Determine the (x, y) coordinate at the center of the cell enclosing the given text.  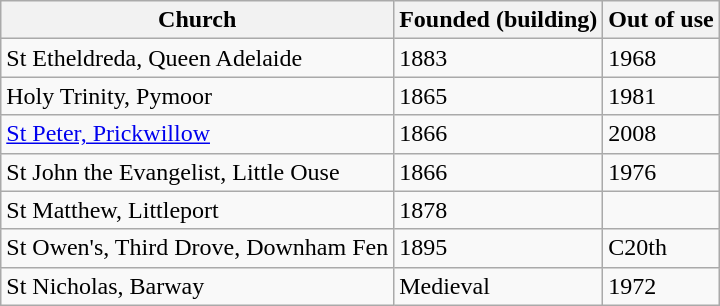
Founded (building) (498, 20)
St Owen's, Third Drove, Downham Fen (198, 248)
1878 (498, 210)
1895 (498, 248)
Church (198, 20)
1883 (498, 58)
1981 (661, 96)
1976 (661, 172)
St Etheldreda, Queen Adelaide (198, 58)
St John the Evangelist, Little Ouse (198, 172)
St Peter, Prickwillow (198, 134)
C20th (661, 248)
St Matthew, Littleport (198, 210)
1968 (661, 58)
St Nicholas, Barway (198, 286)
2008 (661, 134)
Out of use (661, 20)
Medieval (498, 286)
Holy Trinity, Pymoor (198, 96)
1865 (498, 96)
1972 (661, 286)
